Output the [X, Y] coordinate of the center of the cell containing the given text.  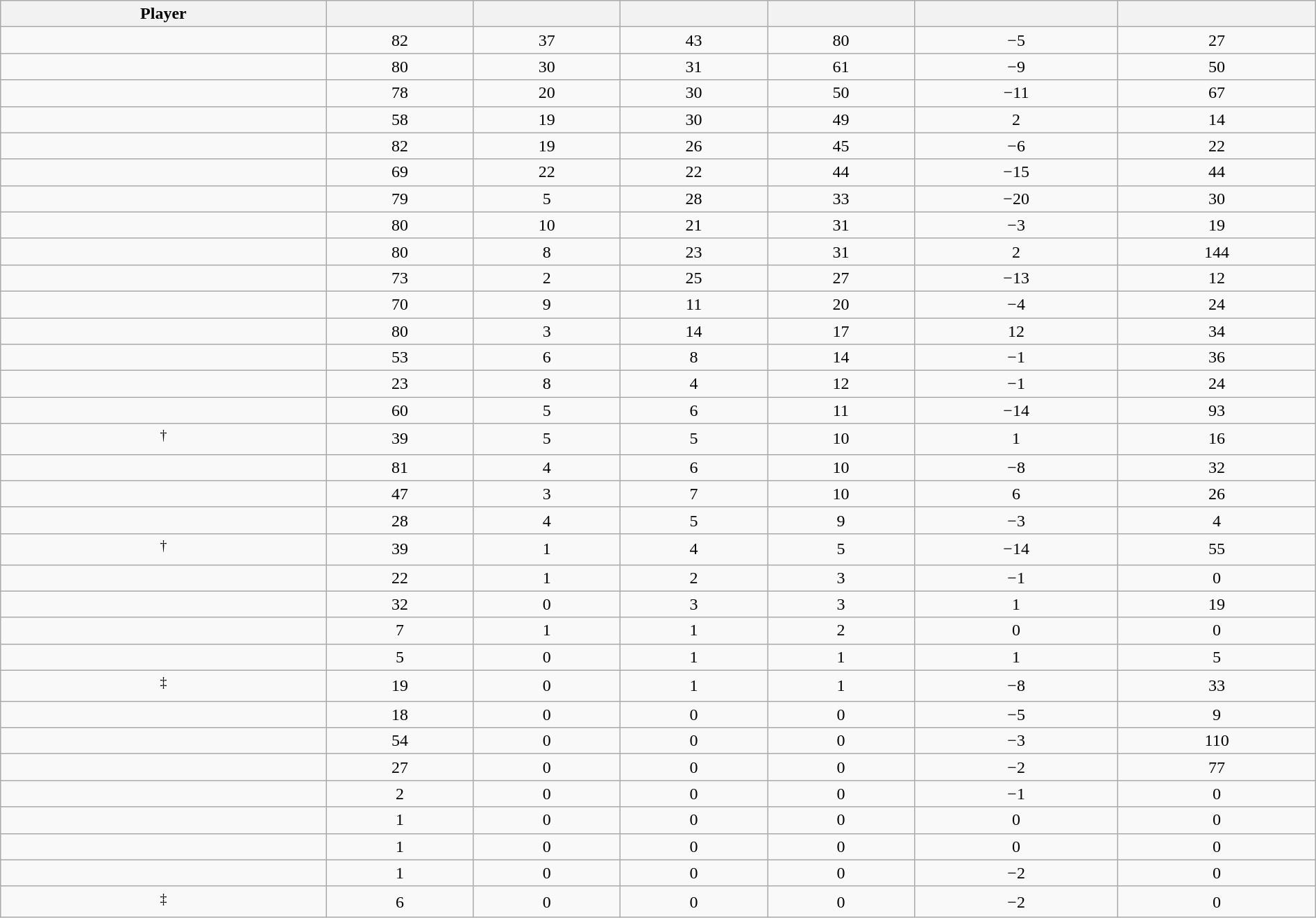
79 [400, 199]
58 [400, 119]
49 [841, 119]
−13 [1016, 278]
36 [1217, 358]
43 [694, 40]
−15 [1016, 172]
37 [547, 40]
16 [1217, 439]
67 [1217, 93]
61 [841, 67]
−4 [1016, 304]
60 [400, 410]
54 [400, 741]
Player [164, 14]
17 [841, 331]
69 [400, 172]
−11 [1016, 93]
93 [1217, 410]
81 [400, 467]
78 [400, 93]
55 [1217, 549]
73 [400, 278]
53 [400, 358]
144 [1217, 251]
−9 [1016, 67]
−6 [1016, 146]
45 [841, 146]
−20 [1016, 199]
70 [400, 304]
110 [1217, 741]
25 [694, 278]
34 [1217, 331]
18 [400, 715]
77 [1217, 767]
21 [694, 225]
47 [400, 494]
